Pinpoint the cell where the given text exists, returning its (X, Y) midpoint coordinate. 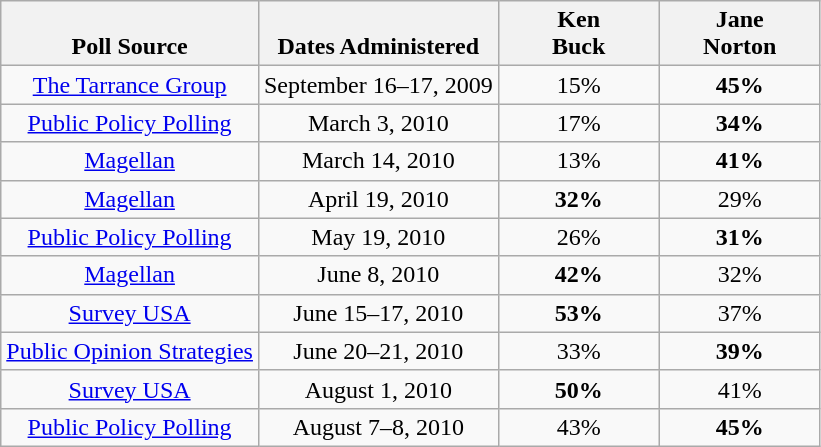
March 14, 2010 (378, 161)
33% (578, 351)
26% (578, 237)
September 16–17, 2009 (378, 85)
34% (740, 123)
39% (740, 351)
The Tarrance Group (130, 85)
29% (740, 199)
April 19, 2010 (378, 199)
15% (578, 85)
53% (578, 313)
37% (740, 313)
42% (578, 275)
August 7–8, 2010 (378, 427)
13% (578, 161)
43% (578, 427)
KenBuck (578, 34)
Poll Source (130, 34)
17% (578, 123)
31% (740, 237)
Public Opinion Strategies (130, 351)
Dates Administered (378, 34)
March 3, 2010 (378, 123)
May 19, 2010 (378, 237)
50% (578, 389)
June 20–21, 2010 (378, 351)
June 15–17, 2010 (378, 313)
August 1, 2010 (378, 389)
June 8, 2010 (378, 275)
JaneNorton (740, 34)
